Return the [X, Y] coordinate for the center point of the cell that contains the specified text.  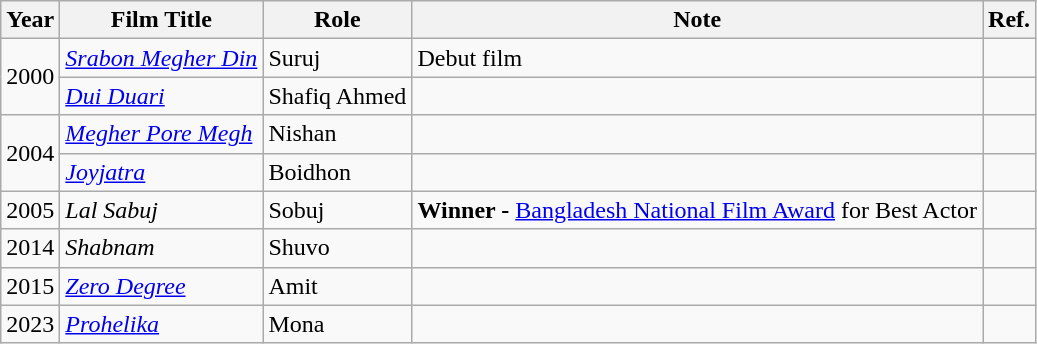
Boidhon [338, 172]
Dui Duari [162, 96]
Zero Degree [162, 286]
2023 [30, 324]
Lal Sabuj [162, 210]
2014 [30, 248]
Debut film [698, 58]
Film Title [162, 20]
2004 [30, 153]
Shafiq Ahmed [338, 96]
Nishan [338, 134]
2015 [30, 286]
Srabon Megher Din [162, 58]
Role [338, 20]
Suruj [338, 58]
Joyjatra [162, 172]
Shabnam [162, 248]
Mona [338, 324]
Winner - Bangladesh National Film Award for Best Actor [698, 210]
2000 [30, 77]
Year [30, 20]
Shuvo [338, 248]
Amit [338, 286]
Prohelika [162, 324]
Megher Pore Megh [162, 134]
Ref. [1010, 20]
Sobuj [338, 210]
Note [698, 20]
2005 [30, 210]
